Determine the (X, Y) coordinate at the center of the cell enclosing the given text.  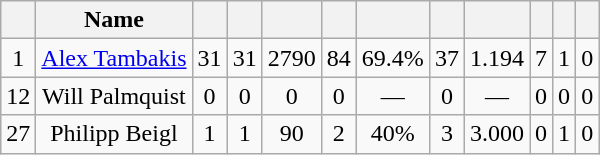
Philipp Beigl (114, 134)
Will Palmquist (114, 96)
2790 (292, 58)
37 (446, 58)
Alex Tambakis (114, 58)
3.000 (496, 134)
12 (18, 96)
2 (338, 134)
27 (18, 134)
1.194 (496, 58)
3 (446, 134)
69.4% (392, 58)
40% (392, 134)
90 (292, 134)
84 (338, 58)
Name (114, 20)
7 (542, 58)
